For the text-containing cell, return its midpoint in (X, Y) coordinate format. 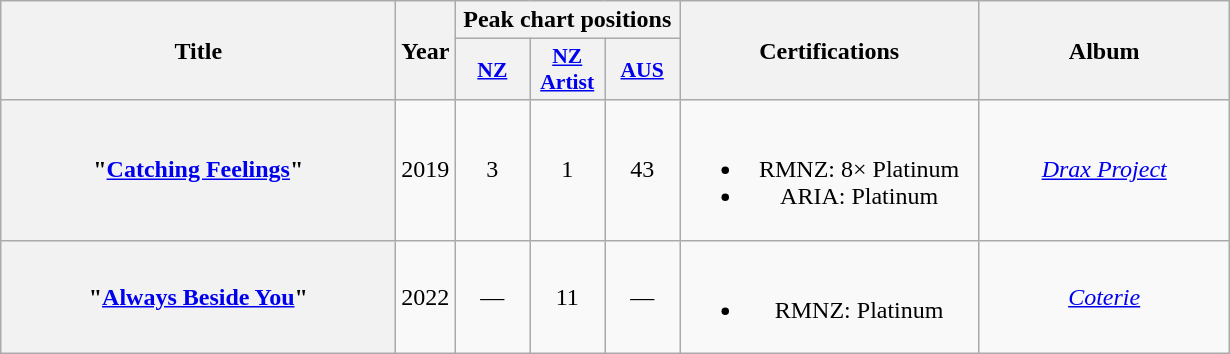
NZArtist (568, 70)
Peak chart positions (568, 20)
AUS (642, 70)
2022 (426, 296)
NZ (492, 70)
Certifications (830, 50)
RMNZ: Platinum (830, 296)
Drax Project (1104, 170)
43 (642, 170)
RMNZ: 8× PlatinumARIA: Platinum (830, 170)
3 (492, 170)
11 (568, 296)
Album (1104, 50)
Year (426, 50)
1 (568, 170)
"Always Beside You" (198, 296)
Coterie (1104, 296)
2019 (426, 170)
"Catching Feelings" (198, 170)
Title (198, 50)
